Capture the cell that displays the provided text and extract its [X, Y] central coordinate. 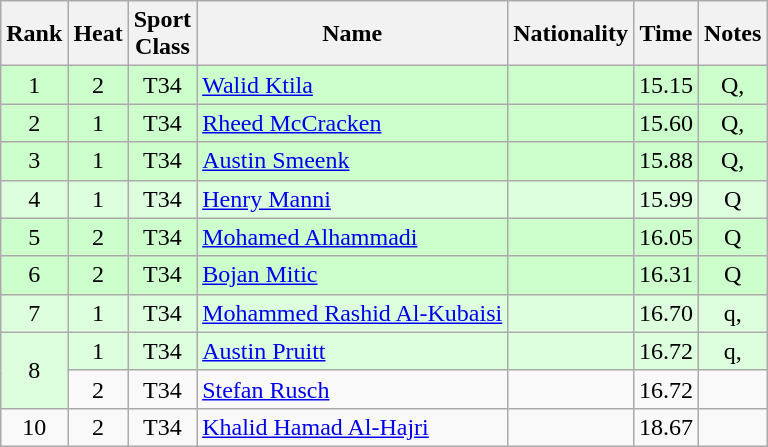
15.88 [666, 161]
3 [34, 161]
Mohammed Rashid Al-Kubaisi [352, 313]
16.70 [666, 313]
15.60 [666, 123]
15.15 [666, 85]
10 [34, 427]
Austin Pruitt [352, 351]
SportClass [162, 34]
Heat [98, 34]
Rank [34, 34]
Walid Ktila [352, 85]
Mohamed Alhammadi [352, 237]
16.05 [666, 237]
16.31 [666, 275]
8 [34, 370]
Rheed McCracken [352, 123]
Time [666, 34]
Stefan Rusch [352, 389]
5 [34, 237]
Austin Smeenk [352, 161]
Bojan Mitic [352, 275]
Name [352, 34]
Nationality [571, 34]
18.67 [666, 427]
7 [34, 313]
Notes [732, 34]
4 [34, 199]
6 [34, 275]
Henry Manni [352, 199]
Khalid Hamad Al-Hajri [352, 427]
15.99 [666, 199]
